Find where the given text appears and provide that cell's center as (x, y) coordinate. 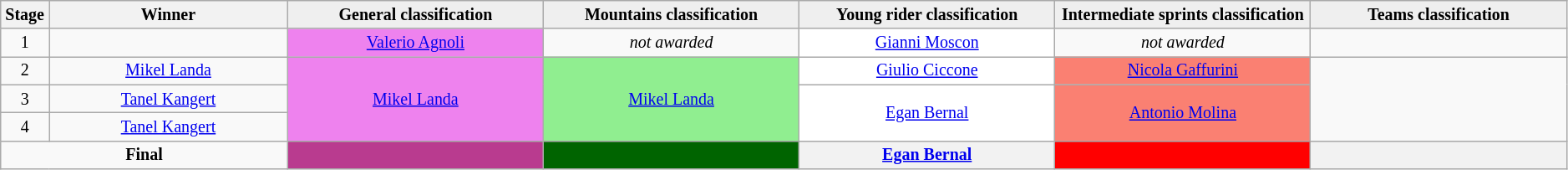
Winner (169, 15)
Stage (25, 15)
Young rider classification (927, 15)
Final (145, 154)
Giulio Ciccone (927, 70)
1 (25, 44)
Nicola Gaffurini (1183, 70)
Valerio Agnoli (415, 44)
Teams classification (1439, 15)
Antonio Molina (1183, 112)
General classification (415, 15)
3 (25, 99)
Gianni Moscon (927, 44)
2 (25, 70)
Mountains classification (671, 15)
Intermediate sprints classification (1183, 15)
4 (25, 127)
